For the text-containing cell, return its midpoint in [X, Y] coordinate format. 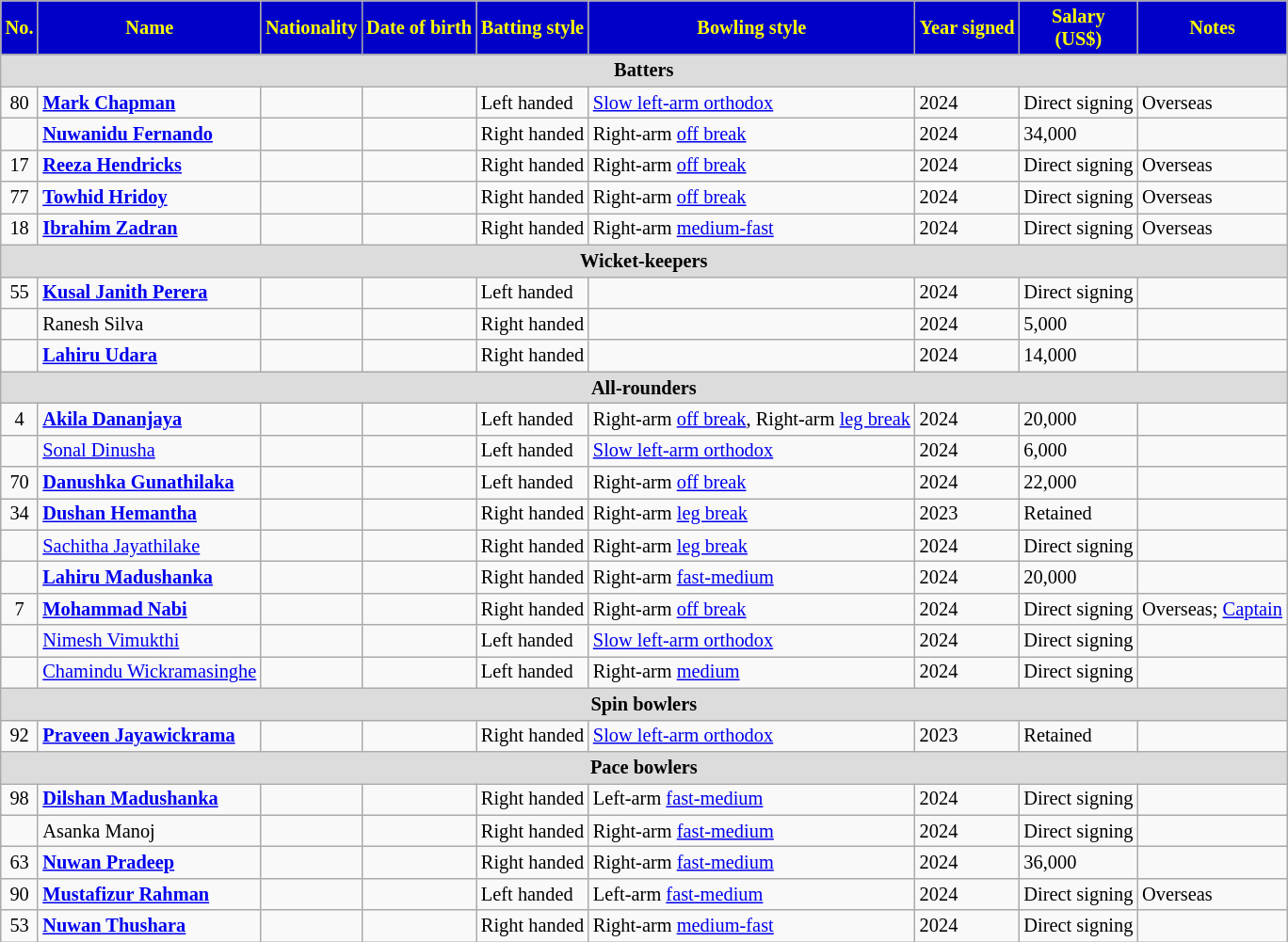
53 [20, 926]
Nuwan Pradeep [149, 862]
All-rounders [644, 388]
Spin bowlers [644, 704]
Mustafizur Rahman [149, 894]
6,000 [1078, 451]
Salary (US$) [1078, 27]
55 [20, 293]
No. [20, 27]
98 [20, 799]
Year signed [968, 27]
Sachitha Jayathilake [149, 546]
Mohammad Nabi [149, 609]
4 [20, 419]
Chamindu Wickramasinghe [149, 672]
Batters [644, 71]
70 [20, 483]
17 [20, 166]
Reeza Hendricks [149, 166]
14,000 [1078, 356]
Lahiru Udara [149, 356]
Asanka Manoj [149, 831]
Pace bowlers [644, 767]
Overseas; Captain [1213, 609]
5,000 [1078, 324]
Towhid Hridoy [149, 198]
Praveen Jayawickrama [149, 736]
18 [20, 229]
36,000 [1078, 862]
Dushan Hemantha [149, 514]
77 [20, 198]
90 [20, 894]
Nuwanidu Fernando [149, 134]
Mark Chapman [149, 103]
Name [149, 27]
Danushka Gunathilaka [149, 483]
22,000 [1078, 483]
Ibrahim Zadran [149, 229]
Bowling style [751, 27]
34 [20, 514]
Dilshan Madushanka [149, 799]
7 [20, 609]
Wicket-keepers [644, 261]
92 [20, 736]
63 [20, 862]
Nuwan Thushara [149, 926]
Ranesh Silva [149, 324]
80 [20, 103]
Right-arm medium [751, 672]
Date of birth [419, 27]
34,000 [1078, 134]
Right-arm off break, Right-arm leg break [751, 419]
Sonal Dinusha [149, 451]
Nimesh Vimukthi [149, 641]
Notes [1213, 27]
Akila Dananjaya [149, 419]
Batting style [533, 27]
Nationality [311, 27]
Lahiru Madushanka [149, 577]
Kusal Janith Perera [149, 293]
